Find where the given text appears and provide that cell's center as (X, Y) coordinate. 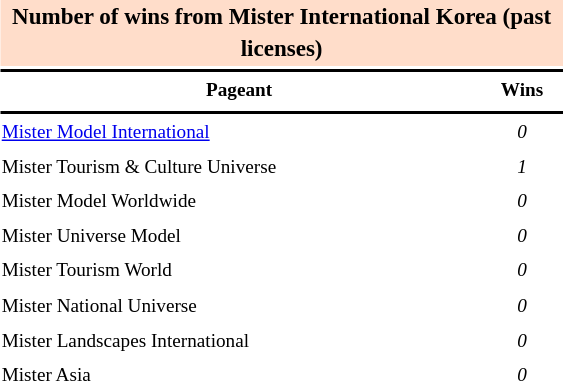
Mister Model International (239, 132)
Mister Landscapes International (239, 341)
1 (522, 167)
Number of wins from Mister International Korea (past licenses) (282, 34)
Mister Tourism World (239, 271)
Mister National Universe (239, 306)
Pageant (239, 92)
Wins (522, 92)
Mister Model Worldwide (239, 202)
Mister Tourism & Culture Universe (239, 167)
Mister Universe Model (239, 237)
